Pinpoint the cell where the given text exists, returning its (X, Y) midpoint coordinate. 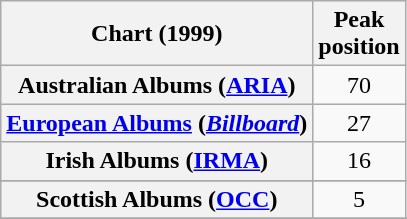
16 (359, 161)
Australian Albums (ARIA) (157, 85)
70 (359, 85)
Scottish Albums (OCC) (157, 199)
Chart (1999) (157, 34)
5 (359, 199)
27 (359, 123)
Peakposition (359, 34)
European Albums (Billboard) (157, 123)
Irish Albums (IRMA) (157, 161)
